Output the [x, y] coordinate of the center of the cell containing the given text.  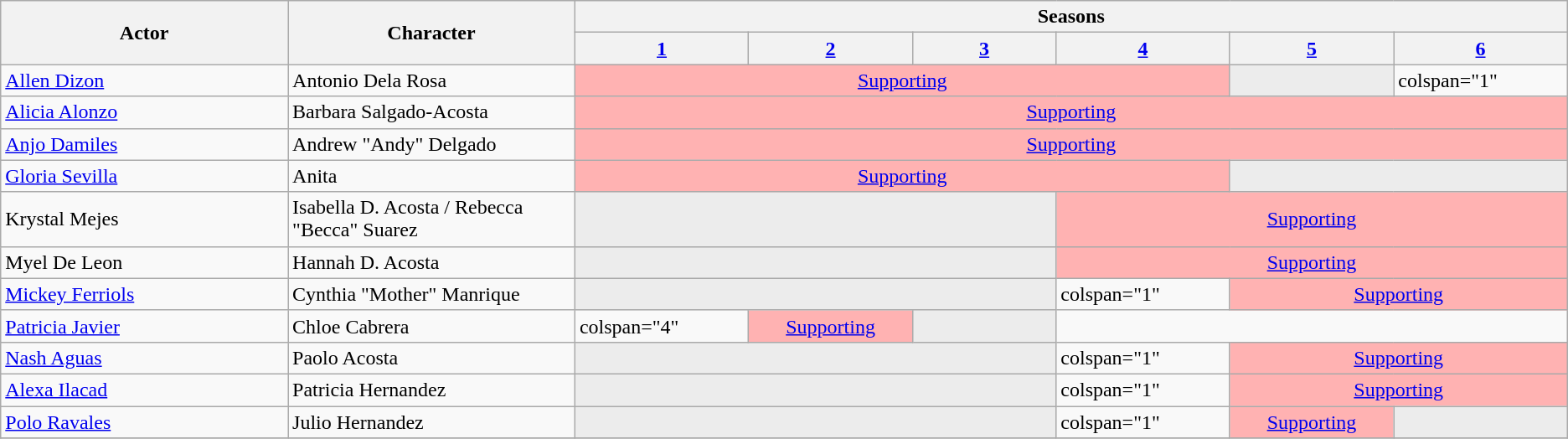
6 [1481, 49]
3 [983, 49]
Paolo Acosta [432, 358]
Nash Aguas [144, 358]
Anjo Damiles [144, 144]
colspan="4" [662, 326]
Gloria Sevilla [144, 176]
Andrew "Andy" Delgado [432, 144]
Character [432, 33]
2 [831, 49]
Myel De Leon [144, 262]
Allen Dizon [144, 80]
Patricia Javier [144, 326]
5 [1312, 49]
Actor [144, 33]
Alexa Ilacad [144, 390]
4 [1142, 49]
Alicia Alonzo [144, 112]
Julio Hernandez [432, 421]
Isabella D. Acosta / Rebecca "Becca" Suarez [432, 219]
Antonio Dela Rosa [432, 80]
Cynthia "Mother" Manrique [432, 294]
Krystal Mejes [144, 219]
Seasons [1070, 17]
Mickey Ferriols [144, 294]
Patricia Hernandez [432, 390]
Hannah D. Acosta [432, 262]
1 [662, 49]
Anita [432, 176]
Polo Ravales [144, 421]
Chloe Cabrera [432, 326]
Barbara Salgado-Acosta [432, 112]
